For the text-containing cell, return its midpoint in [X, Y] coordinate format. 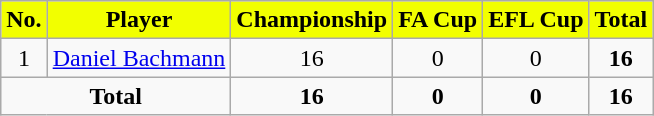
No. [24, 20]
EFL Cup [536, 20]
Player [139, 20]
Daniel Bachmann [139, 58]
Championship [312, 20]
FA Cup [438, 20]
1 [24, 58]
